Return [X, Y] of the center of cell containing provided text 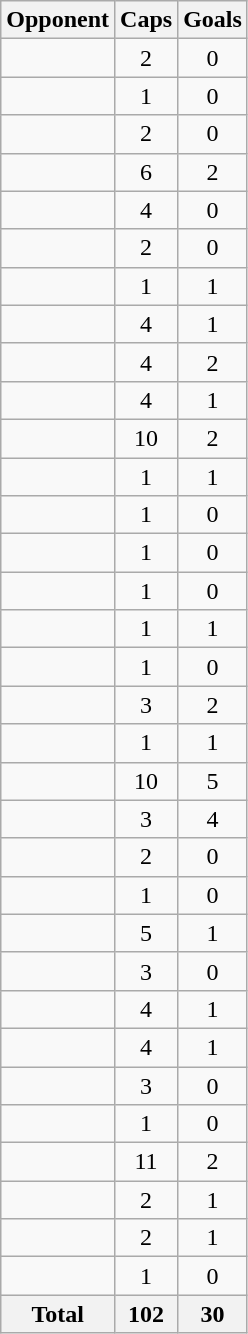
11 [146, 1162]
Total [58, 1314]
6 [146, 172]
102 [146, 1314]
Caps [146, 20]
Goals [213, 20]
30 [213, 1314]
Opponent [58, 20]
